From the cell containing the given text, extract its center point as [x, y] coordinate. 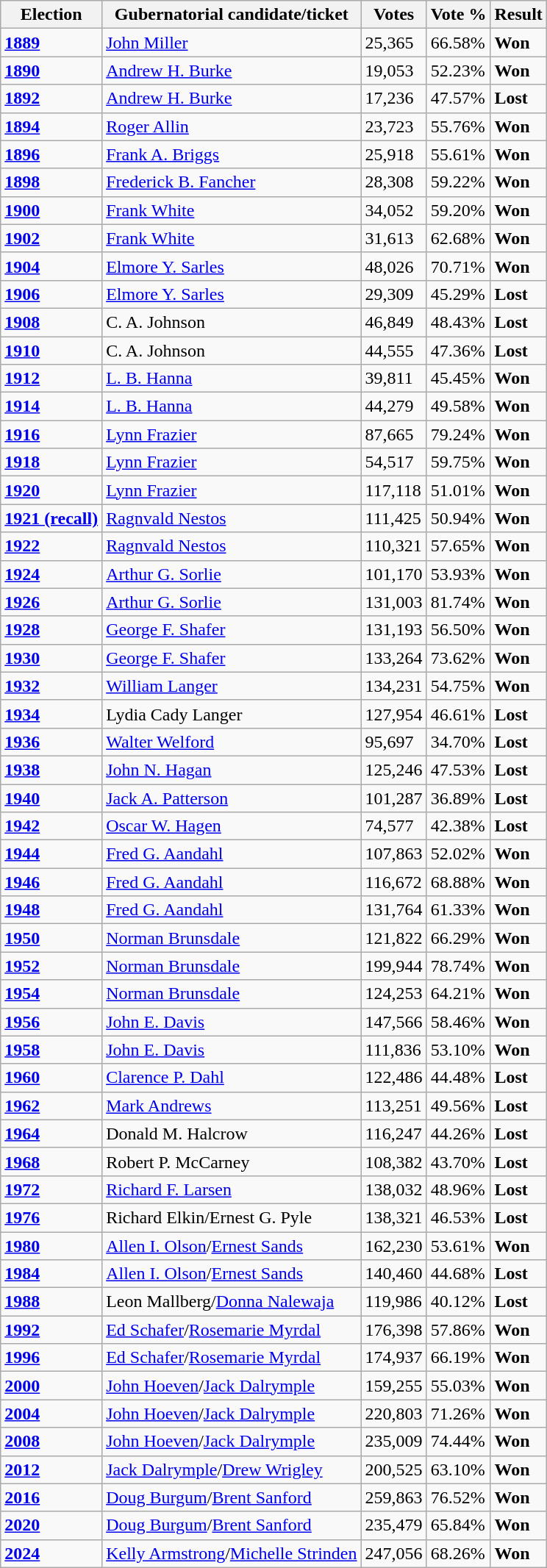
Donald M. Halcrow [232, 1134]
51.01% [459, 490]
Votes [394, 15]
55.76% [459, 126]
William Langer [232, 686]
1944 [51, 854]
119,986 [394, 1302]
1902 [51, 238]
2008 [51, 1442]
81.74% [459, 602]
1916 [51, 434]
Oscar W. Hagen [232, 826]
235,479 [394, 1525]
1890 [51, 71]
45.29% [459, 294]
25,365 [394, 43]
52.23% [459, 71]
121,822 [394, 938]
1936 [51, 742]
49.58% [459, 407]
2024 [51, 1553]
28,308 [394, 182]
66.19% [459, 1358]
50.94% [459, 518]
1988 [51, 1302]
1896 [51, 154]
52.02% [459, 854]
46.53% [459, 1217]
1940 [51, 798]
1889 [51, 43]
62.68% [459, 238]
64.21% [459, 994]
Richard Elkin/Ernest G. Pyle [232, 1217]
1892 [51, 99]
John N. Hagan [232, 770]
1928 [51, 630]
78.74% [459, 966]
95,697 [394, 742]
1930 [51, 658]
1972 [51, 1189]
63.10% [459, 1469]
235,009 [394, 1442]
Mark Andrews [232, 1106]
Vote % [459, 15]
1898 [51, 182]
200,525 [394, 1469]
1950 [51, 938]
48.96% [459, 1189]
134,231 [394, 686]
1908 [51, 322]
1906 [51, 294]
2000 [51, 1386]
47.53% [459, 770]
17,236 [394, 99]
101,287 [394, 798]
117,118 [394, 490]
John Miller [232, 43]
1894 [51, 126]
58.46% [459, 1022]
2016 [51, 1497]
1932 [51, 686]
43.70% [459, 1161]
220,803 [394, 1414]
59.22% [459, 182]
49.56% [459, 1106]
44.68% [459, 1274]
34,052 [394, 210]
74.44% [459, 1442]
54,517 [394, 462]
101,170 [394, 574]
1942 [51, 826]
1912 [51, 379]
1946 [51, 882]
19,053 [394, 71]
1924 [51, 574]
199,944 [394, 966]
44,279 [394, 407]
Jack A. Patterson [232, 798]
Frederick B. Fancher [232, 182]
1956 [51, 1022]
44,555 [394, 351]
1962 [51, 1106]
59.20% [459, 210]
125,246 [394, 770]
108,382 [394, 1161]
44.48% [459, 1078]
Lydia Cady Langer [232, 714]
1960 [51, 1078]
39,811 [394, 379]
Robert P. McCarney [232, 1161]
138,032 [394, 1189]
47.36% [459, 351]
122,486 [394, 1078]
124,253 [394, 994]
131,764 [394, 910]
110,321 [394, 546]
2012 [51, 1469]
71.26% [459, 1414]
116,247 [394, 1134]
1938 [51, 770]
138,321 [394, 1217]
176,398 [394, 1330]
1958 [51, 1050]
133,264 [394, 658]
57.65% [459, 546]
247,056 [394, 1553]
113,251 [394, 1106]
48.43% [459, 322]
70.71% [459, 266]
162,230 [394, 1246]
Frank A. Briggs [232, 154]
57.86% [459, 1330]
131,193 [394, 630]
53.93% [459, 574]
74,577 [394, 826]
42.38% [459, 826]
2020 [51, 1525]
1964 [51, 1134]
131,003 [394, 602]
46,849 [394, 322]
147,566 [394, 1022]
Leon Mallberg/Donna Nalewaja [232, 1302]
76.52% [459, 1497]
1934 [51, 714]
79.24% [459, 434]
44.26% [459, 1134]
Roger Allin [232, 126]
1904 [51, 266]
1921 (recall) [51, 518]
59.75% [459, 462]
1900 [51, 210]
140,460 [394, 1274]
46.61% [459, 714]
174,937 [394, 1358]
1980 [51, 1246]
1910 [51, 351]
1996 [51, 1358]
23,723 [394, 126]
116,672 [394, 882]
2004 [51, 1414]
55.61% [459, 154]
Election [51, 15]
31,613 [394, 238]
1948 [51, 910]
68.88% [459, 882]
1922 [51, 546]
Gubernatorial candidate/ticket [232, 15]
1918 [51, 462]
1952 [51, 966]
47.57% [459, 99]
65.84% [459, 1525]
34.70% [459, 742]
1914 [51, 407]
1968 [51, 1161]
127,954 [394, 714]
1984 [51, 1274]
66.58% [459, 43]
54.75% [459, 686]
111,425 [394, 518]
87,665 [394, 434]
48,026 [394, 266]
1920 [51, 490]
36.89% [459, 798]
29,309 [394, 294]
107,863 [394, 854]
Walter Welford [232, 742]
66.29% [459, 938]
1926 [51, 602]
159,255 [394, 1386]
55.03% [459, 1386]
40.12% [459, 1302]
73.62% [459, 658]
Jack Dalrymple/Drew Wrigley [232, 1469]
68.26% [459, 1553]
1976 [51, 1217]
56.50% [459, 630]
61.33% [459, 910]
Clarence P. Dahl [232, 1078]
53.61% [459, 1246]
259,863 [394, 1497]
45.45% [459, 379]
53.10% [459, 1050]
111,836 [394, 1050]
Kelly Armstrong/Michelle Strinden [232, 1553]
1954 [51, 994]
25,918 [394, 154]
1992 [51, 1330]
Richard F. Larsen [232, 1189]
Result [518, 15]
